Detect which cell encompasses the target text, then output its [X, Y] center coordinate. 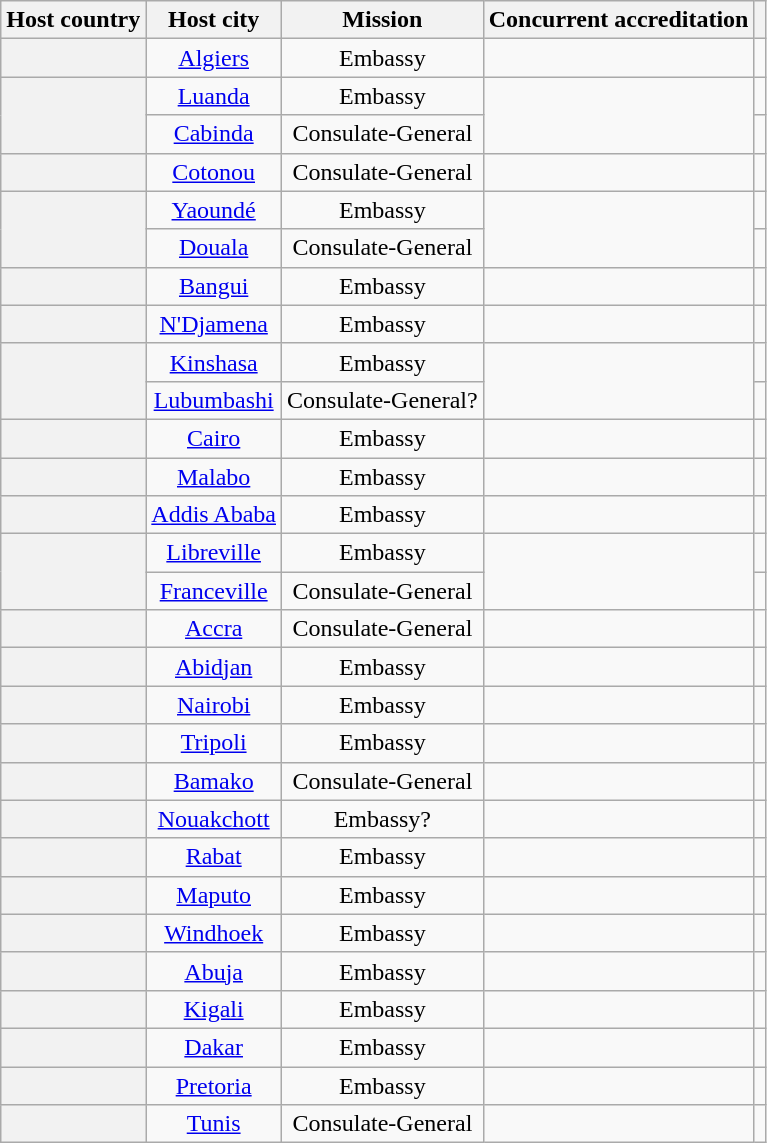
Mission [383, 20]
Host city [214, 20]
Franceville [214, 591]
Maputo [214, 895]
Yaoundé [214, 210]
Tunis [214, 1124]
Algiers [214, 58]
Tripoli [214, 743]
Embassy? [383, 819]
Rabat [214, 857]
Concurrent accreditation [618, 20]
Bamako [214, 781]
Abidjan [214, 667]
Malabo [214, 477]
Luanda [214, 96]
Douala [214, 248]
Windhoek [214, 933]
Bangui [214, 286]
Kigali [214, 1009]
Consulate-General? [383, 400]
Dakar [214, 1047]
Abuja [214, 971]
Libreville [214, 553]
Cabinda [214, 134]
Accra [214, 629]
Addis Ababa [214, 515]
Lubumbashi [214, 400]
N'Djamena [214, 324]
Nairobi [214, 705]
Cairo [214, 438]
Cotonou [214, 172]
Kinshasa [214, 362]
Nouakchott [214, 819]
Host country [74, 20]
Pretoria [214, 1085]
